Determine the [x, y] coordinate at the center of the cell enclosing the given text.  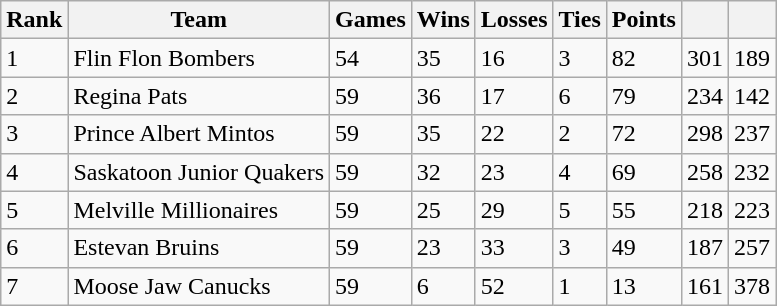
234 [704, 96]
Losses [514, 20]
Ties [580, 20]
378 [752, 286]
161 [704, 286]
13 [644, 286]
Melville Millionaires [199, 210]
Games [371, 20]
69 [644, 172]
36 [443, 96]
Regina Pats [199, 96]
82 [644, 58]
232 [752, 172]
79 [644, 96]
54 [371, 58]
Rank [34, 20]
298 [704, 134]
49 [644, 248]
142 [752, 96]
16 [514, 58]
7 [34, 286]
Estevan Bruins [199, 248]
Points [644, 20]
Team [199, 20]
Saskatoon Junior Quakers [199, 172]
Flin Flon Bombers [199, 58]
29 [514, 210]
17 [514, 96]
55 [644, 210]
Prince Albert Mintos [199, 134]
72 [644, 134]
25 [443, 210]
22 [514, 134]
52 [514, 286]
187 [704, 248]
32 [443, 172]
301 [704, 58]
223 [752, 210]
257 [752, 248]
218 [704, 210]
237 [752, 134]
33 [514, 248]
258 [704, 172]
Wins [443, 20]
Moose Jaw Canucks [199, 286]
189 [752, 58]
